Identify which cell holds the provided text, then report its (X, Y) central coordinate. 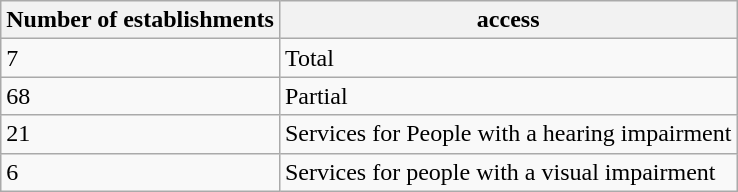
Services for People with a hearing impairment (508, 134)
Services for people with a visual impairment (508, 172)
6 (140, 172)
Partial (508, 96)
access (508, 20)
Total (508, 58)
Number of establishments (140, 20)
7 (140, 58)
68 (140, 96)
21 (140, 134)
